Detect which cell encompasses the target text, then output its (x, y) center coordinate. 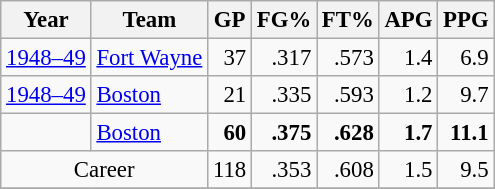
PPG (466, 20)
APG (408, 20)
.628 (348, 133)
Year (46, 20)
Team (150, 20)
Career (104, 170)
.317 (284, 58)
9.5 (466, 170)
.593 (348, 95)
FT% (348, 20)
.335 (284, 95)
1.7 (408, 133)
11.1 (466, 133)
.573 (348, 58)
1.2 (408, 95)
FG% (284, 20)
.608 (348, 170)
1.4 (408, 58)
118 (230, 170)
1.5 (408, 170)
Fort Wayne (150, 58)
.353 (284, 170)
37 (230, 58)
9.7 (466, 95)
60 (230, 133)
21 (230, 95)
6.9 (466, 58)
GP (230, 20)
.375 (284, 133)
